Provide the (X, Y) coordinate of the cell's center where the given text is located.  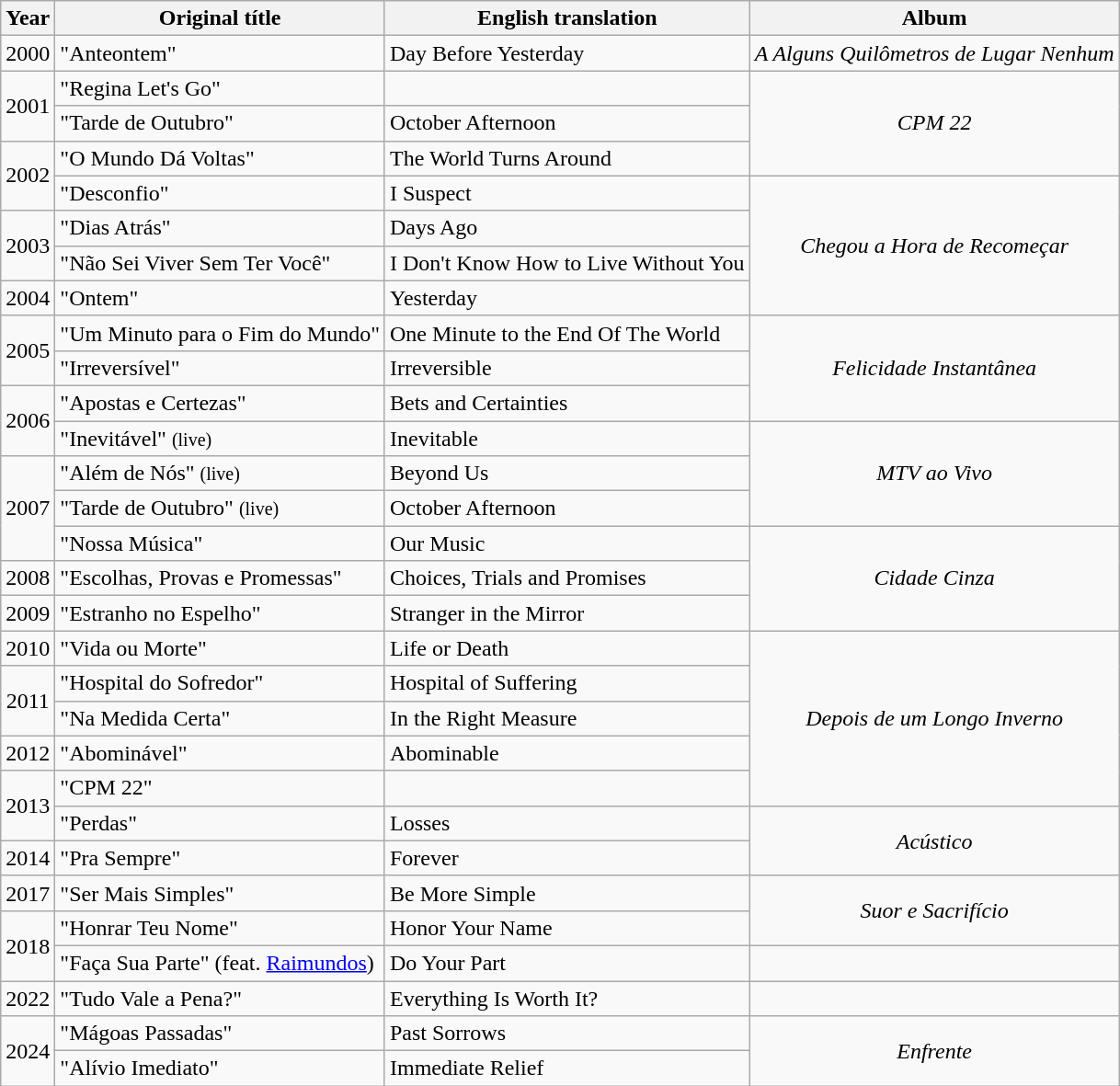
"Além de Nós" (live) (221, 474)
2005 (28, 350)
A Alguns Quilômetros de Lugar Nenhum (934, 53)
"Honrar Teu Nome" (221, 928)
One Minute to the End Of The World (566, 333)
"Irreversível" (221, 368)
Do Your Part (566, 963)
Abominable (566, 753)
Choices, Trials and Promises (566, 578)
2022 (28, 998)
2013 (28, 806)
MTV ao Vivo (934, 474)
"Faça Sua Parte" (feat. Raimundos) (221, 963)
Album (934, 18)
Stranger in the Mirror (566, 613)
"Perdas" (221, 823)
2003 (28, 246)
"Dias Atrás" (221, 228)
2008 (28, 578)
Acústico (934, 840)
"Ser Mais Simples" (221, 893)
Everything Is Worth It? (566, 998)
Depois de um Longo Inverno (934, 718)
"Pra Sempre" (221, 858)
"Hospital do Sofredor" (221, 683)
Inevitable (566, 439)
CPM 22 (934, 123)
2017 (28, 893)
Hospital of Suffering (566, 683)
Forever (566, 858)
Life or Death (566, 648)
"Vida ou Morte" (221, 648)
2012 (28, 753)
In the Right Measure (566, 718)
"CPM 22" (221, 788)
"Tudo Vale a Pena?" (221, 998)
2024 (28, 1051)
The World Turns Around (566, 158)
Day Before Yesterday (566, 53)
"Tarde de Outubro" (221, 123)
2009 (28, 613)
"O Mundo Dá Voltas" (221, 158)
I Don't Know How to Live Without You (566, 263)
2000 (28, 53)
Enfrente (934, 1051)
2014 (28, 858)
2006 (28, 420)
Suor e Sacrifício (934, 910)
Immediate Relief (566, 1069)
"Mágoas Passadas" (221, 1034)
"Anteontem" (221, 53)
2018 (28, 945)
2002 (28, 176)
"Abominável" (221, 753)
Bets and Certainties (566, 403)
2010 (28, 648)
Original títle (221, 18)
Losses (566, 823)
"Inevitável" (live) (221, 439)
Chegou a Hora de Recomeçar (934, 246)
"Apostas e Certezas" (221, 403)
Past Sorrows (566, 1034)
Cidade Cinza (934, 578)
Irreversible (566, 368)
"Desconfio" (221, 193)
English translation (566, 18)
2011 (28, 701)
"Alívio Imediato" (221, 1069)
Days Ago (566, 228)
Year (28, 18)
"Tarde de Outubro" (live) (221, 509)
"Na Medida Certa" (221, 718)
2001 (28, 106)
Beyond Us (566, 474)
"Estranho no Espelho" (221, 613)
Yesterday (566, 298)
2004 (28, 298)
"Nossa Música" (221, 543)
Be More Simple (566, 893)
Our Music (566, 543)
"Um Minuto para o Fim do Mundo" (221, 333)
"Regina Let's Go" (221, 88)
Felicidade Instantânea (934, 368)
2007 (28, 509)
I Suspect (566, 193)
"Escolhas, Provas e Promessas" (221, 578)
"Não Sei Viver Sem Ter Você" (221, 263)
Honor Your Name (566, 928)
"Ontem" (221, 298)
